Output the (X, Y) coordinate of the center of the cell containing the given text.  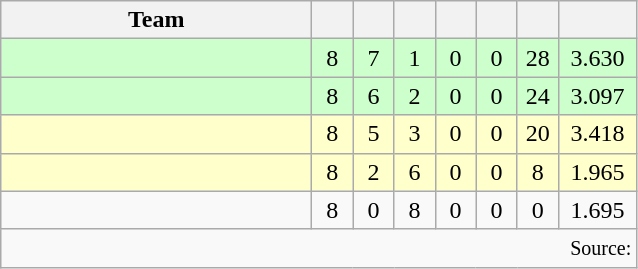
24 (538, 96)
3.097 (598, 96)
20 (538, 134)
1.965 (598, 172)
3.418 (598, 134)
Team (156, 20)
28 (538, 58)
3.630 (598, 58)
Source: (319, 248)
5 (374, 134)
3 (414, 134)
7 (374, 58)
1 (414, 58)
1.695 (598, 210)
